Detect which cell encompasses the target text, then output its [x, y] center coordinate. 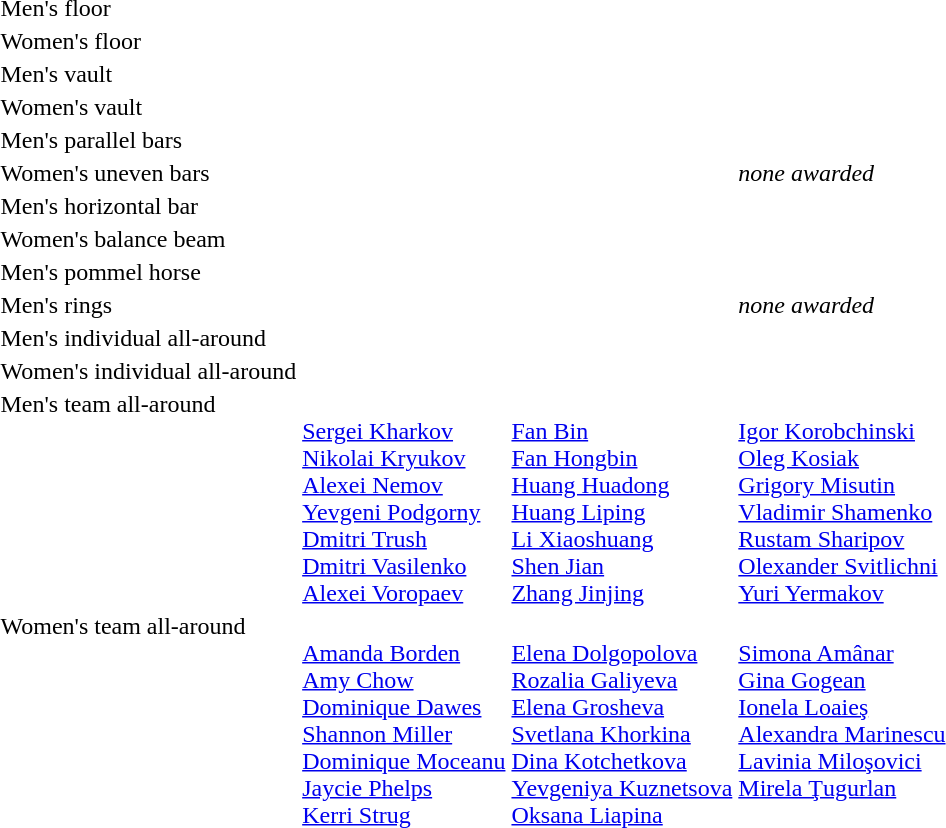
Fan BinFan HongbinHuang HuadongHuang LipingLi XiaoshuangShen JianZhang Jinjing [622, 498]
Sergei KharkovNikolai KryukovAlexei NemovYevgeni PodgornyDmitri TrushDmitri VasilenkoAlexei Voropaev [404, 498]
